Search for the cell housing the specified text and yield its [X, Y] center coordinate. 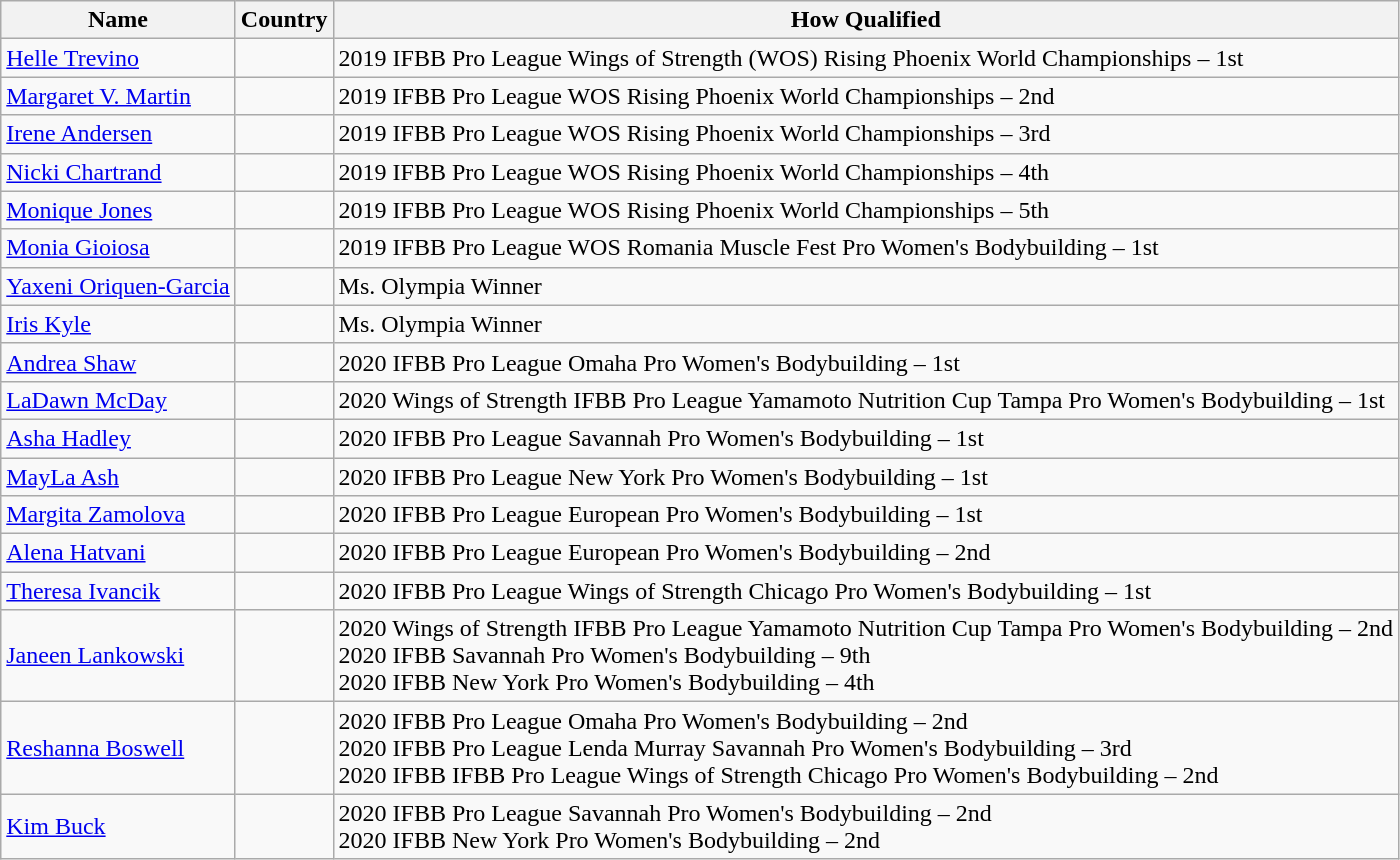
2019 IFBB Pro League Wings of Strength (WOS) Rising Phoenix World Championships – 1st [866, 58]
Theresa Ivancik [118, 591]
Margita Zamolova [118, 515]
2019 IFBB Pro League WOS Romania Muscle Fest Pro Women's Bodybuilding – 1st [866, 248]
2019 IFBB Pro League WOS Rising Phoenix World Championships – 4th [866, 172]
2020 Wings of Strength IFBB Pro League Yamamoto Nutrition Cup Tampa Pro Women's Bodybuilding – 1st [866, 400]
2019 IFBB Pro League WOS Rising Phoenix World Championships – 2nd [866, 96]
2020 IFBB Pro League Savannah Pro Women's Bodybuilding – 2nd2020 IFBB New York Pro Women's Bodybuilding – 2nd [866, 826]
How Qualified [866, 20]
2020 IFBB Pro League New York Pro Women's Bodybuilding – 1st [866, 477]
2020 IFBB Pro League Wings of Strength Chicago Pro Women's Bodybuilding – 1st [866, 591]
2020 IFBB Pro League Savannah Pro Women's Bodybuilding – 1st [866, 438]
LaDawn McDay [118, 400]
Yaxeni Oriquen-Garcia [118, 286]
Helle Trevino [118, 58]
Margaret V. Martin [118, 96]
Iris Kyle [118, 324]
Nicki Chartrand [118, 172]
Reshanna Boswell [118, 748]
2020 IFBB Pro League European Pro Women's Bodybuilding – 1st [866, 515]
Irene Andersen [118, 134]
Monia Gioiosa [118, 248]
Monique Jones [118, 210]
Alena Hatvani [118, 553]
2019 IFBB Pro League WOS Rising Phoenix World Championships – 3rd [866, 134]
Janeen Lankowski [118, 656]
2020 IFBB Pro League Omaha Pro Women's Bodybuilding – 1st [866, 362]
Country [284, 20]
Name [118, 20]
Andrea Shaw [118, 362]
Kim Buck [118, 826]
Asha Hadley [118, 438]
2019 IFBB Pro League WOS Rising Phoenix World Championships – 5th [866, 210]
2020 IFBB Pro League European Pro Women's Bodybuilding – 2nd [866, 553]
MayLa Ash [118, 477]
